Extract the (X, Y) coordinate from the center of the cell holding the provided text.  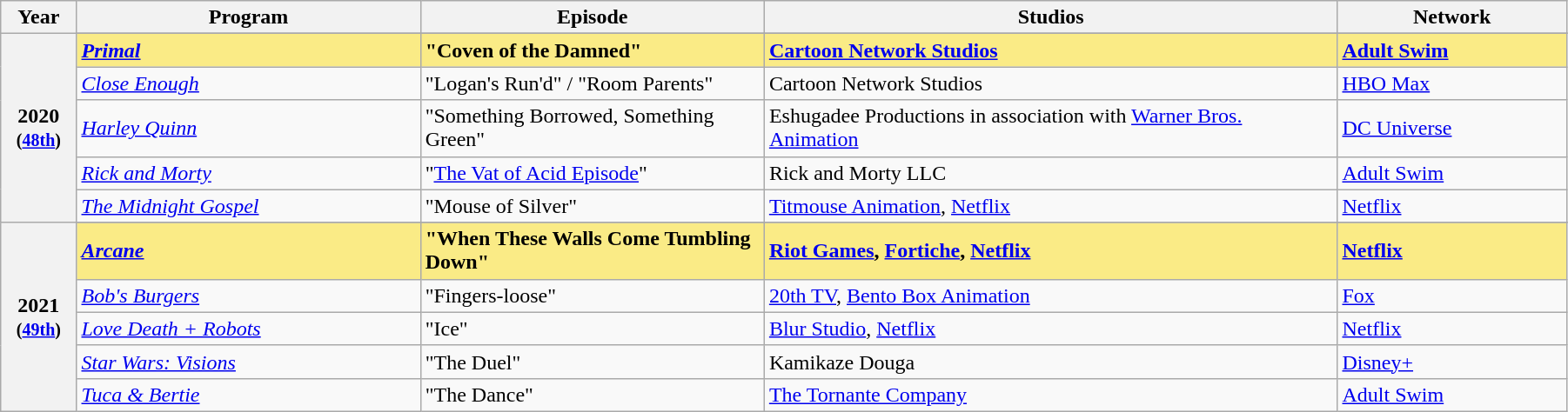
"When These Walls Come Tumbling Down" (592, 250)
20th TV, Bento Box Animation (1051, 296)
Love Death + Robots (249, 329)
Program (249, 17)
Riot Games, Fortiche, Netflix (1051, 250)
Blur Studio, Netflix (1051, 329)
"The Duel" (592, 362)
Episode (592, 17)
Close Enough (249, 83)
"Ice" (592, 329)
Titmouse Animation, Netflix (1051, 206)
"Mouse of Silver" (592, 206)
"Logan's Run'd" / "Room Parents" (592, 83)
Star Wars: Visions (249, 362)
Rick and Morty LLC (1051, 173)
Rick and Morty (249, 173)
Bob's Burgers (249, 296)
The Midnight Gospel (249, 206)
Kamikaze Douga (1051, 362)
Eshugadee Productions in association with Warner Bros. Animation (1051, 129)
Primal (249, 50)
The Tornante Company (1051, 395)
Fox (1451, 296)
"Something Borrowed, Something Green" (592, 129)
"The Vat of Acid Episode" (592, 173)
Arcane (249, 250)
"The Dance" (592, 395)
2021 (49th) (38, 316)
Disney+ (1451, 362)
Studios (1051, 17)
Tuca & Bertie (249, 395)
Year (38, 17)
Harley Quinn (249, 129)
HBO Max (1451, 83)
"Coven of the Damned" (592, 50)
2020 (48th) (38, 129)
DC Universe (1451, 129)
Network (1451, 17)
"Fingers-loose" (592, 296)
